Extract the [X, Y] coordinate from the center of the cell holding the provided text.  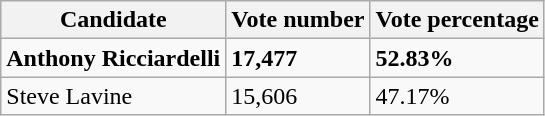
Candidate [114, 20]
52.83% [457, 58]
17,477 [298, 58]
47.17% [457, 96]
Vote percentage [457, 20]
15,606 [298, 96]
Anthony Ricciardelli [114, 58]
Steve Lavine [114, 96]
Vote number [298, 20]
